Determine the (X, Y) coordinate at the center of the cell enclosing the given text.  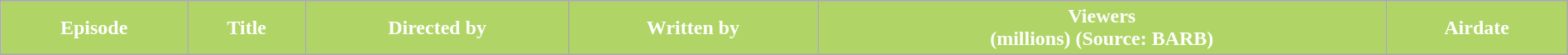
Title (246, 28)
Episode (94, 28)
Directed by (437, 28)
Written by (693, 28)
Viewers(millions) (Source: BARB) (1102, 28)
Airdate (1477, 28)
